Return the [x, y] coordinate for the center point of the cell that contains the specified text.  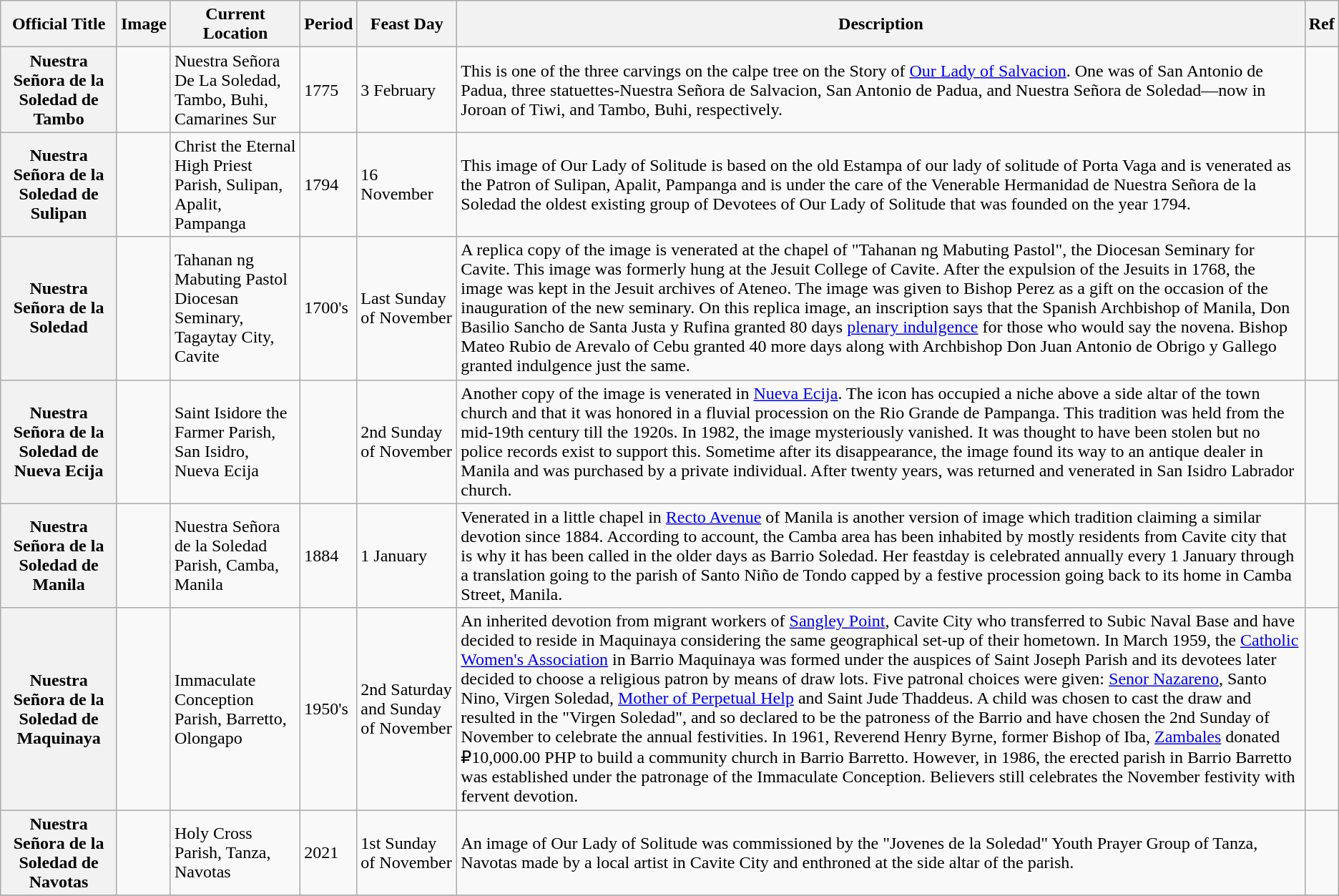
Nuestra Señora De La Soledad, Tambo, Buhi, Camarines Sur [235, 90]
Nuestra Señora de la Soledad [59, 308]
Period [329, 24]
16 November [407, 184]
Nuestra Señora de la Soledad de Nueva Ecija [59, 442]
Tahanan ng Mabuting Pastol Diocesan Seminary, Tagaytay City, Cavite [235, 308]
Immaculate Conception Parish, Barretto, Olongapo [235, 709]
Ref [1322, 24]
Nuestra Señora de la Soledad de Navotas [59, 852]
Description [881, 24]
Holy Cross Parish, Tanza, Navotas [235, 852]
Image [143, 24]
Nuestra Señora de la Soledad de Sulipan [59, 184]
1 January [407, 556]
1700's [329, 308]
Christ the Eternal High Priest Parish, Sulipan, Apalit, Pampanga [235, 184]
3 February [407, 90]
Nuestra Señora de la Soledad de Maquinaya [59, 709]
Nuestra Señora de la Soledad Parish, Camba, Manila [235, 556]
Saint Isidore the Farmer Parish, San Isidro, Nueva Ecija [235, 442]
2nd Sunday of November [407, 442]
Feast Day [407, 24]
Nuestra Señora de la Soledad de Manila [59, 556]
2nd Saturday and Sunday of November [407, 709]
1950's [329, 709]
1775 [329, 90]
Last Sunday of November [407, 308]
1884 [329, 556]
2021 [329, 852]
Current Location [235, 24]
1794 [329, 184]
Nuestra Señora de la Soledad de Tambo [59, 90]
1st Sunday of November [407, 852]
Official Title [59, 24]
